Return (x, y) of the center of cell containing provided text 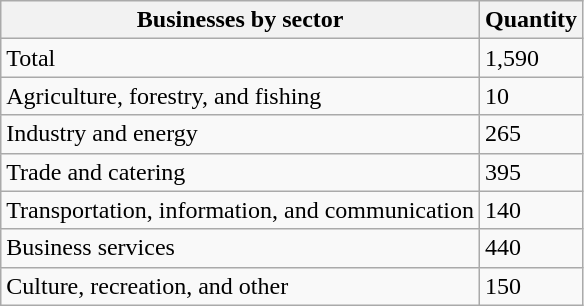
Culture, recreation, and other (240, 286)
Total (240, 58)
140 (532, 210)
150 (532, 286)
1,590 (532, 58)
Business services (240, 248)
395 (532, 172)
265 (532, 134)
Agriculture, forestry, and fishing (240, 96)
Trade and catering (240, 172)
10 (532, 96)
Transportation, information, and communication (240, 210)
Quantity (532, 20)
440 (532, 248)
Businesses by sector (240, 20)
Industry and energy (240, 134)
